Find where the given text appears and provide that cell's center as [x, y] coordinate. 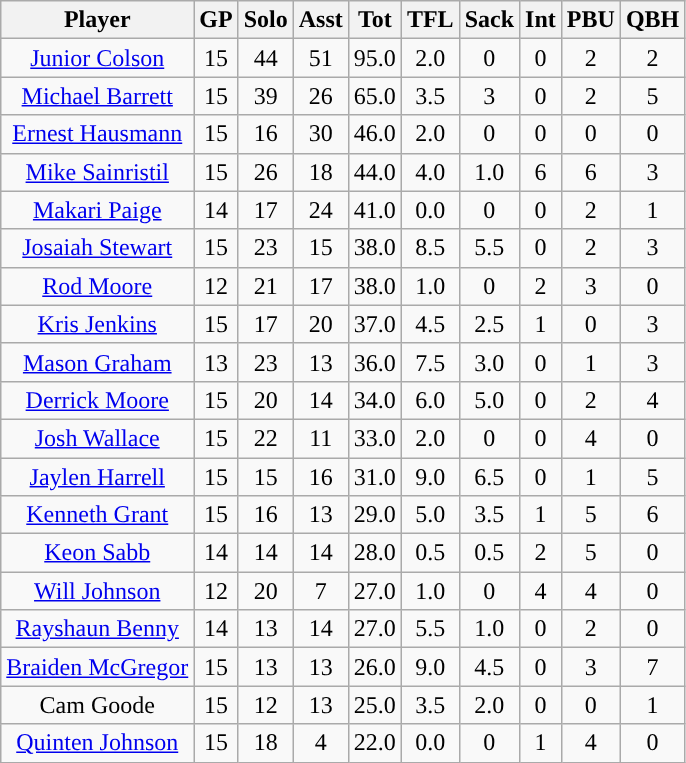
41.0 [374, 210]
44.0 [374, 172]
Braiden McGregor [98, 667]
22 [266, 438]
46.0 [374, 134]
4.0 [430, 172]
Kris Jenkins [98, 324]
39 [266, 96]
QBH [652, 20]
Asst [320, 20]
Kenneth Grant [98, 515]
Josaiah Stewart [98, 248]
Solo [266, 20]
Derrick Moore [98, 400]
24 [320, 210]
6.5 [489, 477]
36.0 [374, 362]
Jaylen Harrell [98, 477]
3.0 [489, 362]
Junior Colson [98, 58]
PBU [590, 20]
26.0 [374, 667]
Keon Sabb [98, 553]
Will Johnson [98, 591]
Cam Goode [98, 705]
Mason Graham [98, 362]
51 [320, 58]
65.0 [374, 96]
Josh Wallace [98, 438]
34.0 [374, 400]
Ernest Hausmann [98, 134]
7.5 [430, 362]
Rayshaun Benny [98, 629]
37.0 [374, 324]
Quinten Johnson [98, 743]
2.5 [489, 324]
95.0 [374, 58]
Player [98, 20]
Makari Paige [98, 210]
30 [320, 134]
GP [216, 20]
31.0 [374, 477]
21 [266, 286]
Int [541, 20]
25.0 [374, 705]
29.0 [374, 515]
11 [320, 438]
Rod Moore [98, 286]
28.0 [374, 553]
Michael Barrett [98, 96]
22.0 [374, 743]
6.0 [430, 400]
44 [266, 58]
8.5 [430, 248]
Tot [374, 20]
Sack [489, 20]
Mike Sainristil [98, 172]
33.0 [374, 438]
TFL [430, 20]
